Return the [X, Y] coordinate for the center point of the cell that contains the specified text.  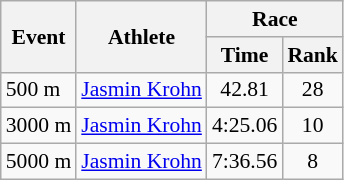
Athlete [142, 36]
42.81 [244, 90]
Rank [312, 55]
Time [244, 55]
8 [312, 162]
Race [275, 19]
4:25.06 [244, 126]
500 m [38, 90]
7:36.56 [244, 162]
28 [312, 90]
3000 m [38, 126]
10 [312, 126]
5000 m [38, 162]
Event [38, 36]
